Find where the given text appears and provide that cell's center as [X, Y] coordinate. 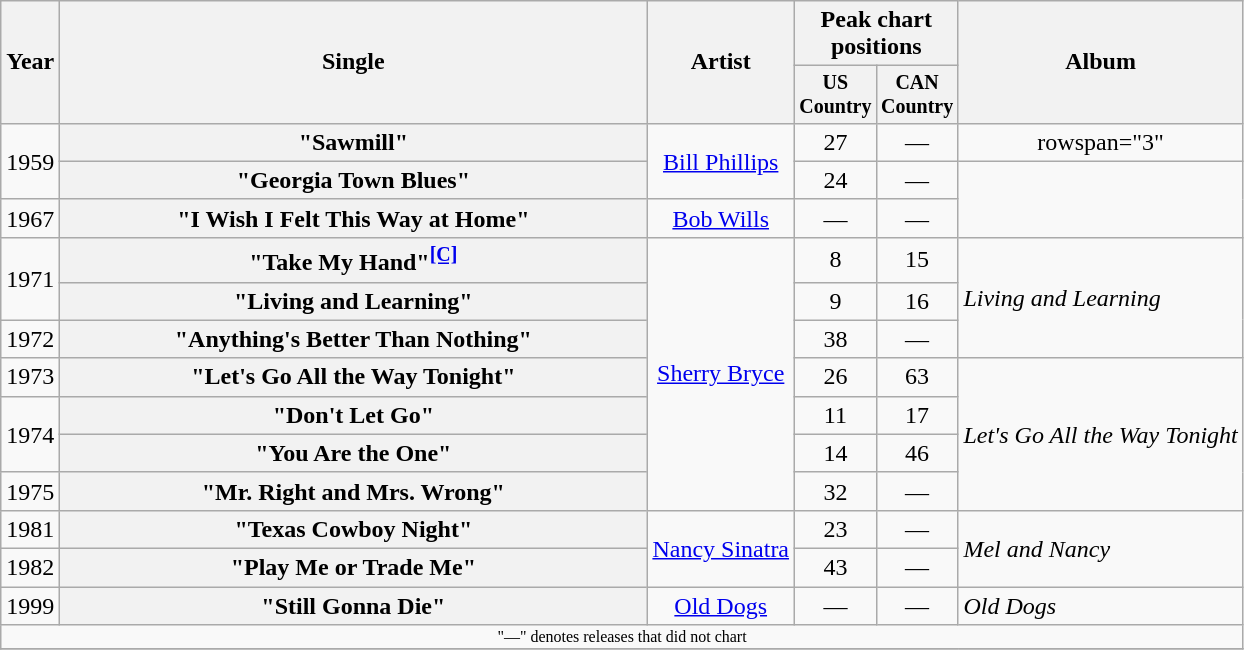
Bob Wills [721, 218]
"Mr. Right and Mrs. Wrong" [354, 491]
16 [917, 301]
46 [917, 453]
43 [836, 567]
CAN Country [917, 94]
8 [836, 260]
Year [30, 62]
Let's Go All the Way Tonight [1100, 434]
Living and Learning [1100, 298]
23 [836, 529]
38 [836, 339]
Artist [721, 62]
Mel and Nancy [1100, 548]
1982 [30, 567]
63 [917, 377]
US Country [836, 94]
"I Wish I Felt This Way at Home" [354, 218]
1973 [30, 377]
"Let's Go All the Way Tonight" [354, 377]
Sherry Bryce [721, 374]
1974 [30, 434]
1971 [30, 278]
rowspan="3" [1100, 142]
1967 [30, 218]
27 [836, 142]
"You Are the One" [354, 453]
9 [836, 301]
"Living and Learning" [354, 301]
"Play Me or Trade Me" [354, 567]
"Texas Cowboy Night" [354, 529]
Bill Phillips [721, 161]
32 [836, 491]
"Take My Hand"[C] [354, 260]
1959 [30, 161]
Peak chartpositions [876, 34]
Nancy Sinatra [721, 548]
11 [836, 415]
"Georgia Town Blues" [354, 180]
"Still Gonna Die" [354, 606]
14 [836, 453]
1999 [30, 606]
"Sawmill" [354, 142]
26 [836, 377]
"Anything's Better Than Nothing" [354, 339]
Album [1100, 62]
"—" denotes releases that did not chart [622, 637]
1975 [30, 491]
17 [917, 415]
Single [354, 62]
1981 [30, 529]
15 [917, 260]
24 [836, 180]
"Don't Let Go" [354, 415]
1972 [30, 339]
